Find where the given text appears and provide that cell's center as [X, Y] coordinate. 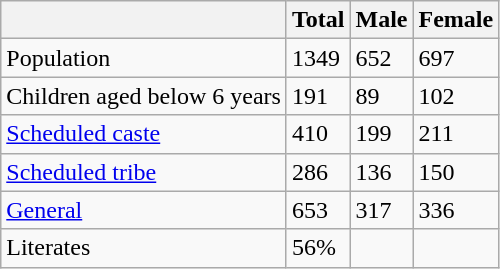
286 [318, 172]
652 [382, 58]
102 [456, 96]
89 [382, 96]
Scheduled caste [144, 134]
136 [382, 172]
410 [318, 134]
653 [318, 210]
Scheduled tribe [144, 172]
Female [456, 20]
697 [456, 58]
Male [382, 20]
211 [456, 134]
Literates [144, 248]
General [144, 210]
191 [318, 96]
317 [382, 210]
Total [318, 20]
1349 [318, 58]
56% [318, 248]
Population [144, 58]
336 [456, 210]
199 [382, 134]
Children aged below 6 years [144, 96]
150 [456, 172]
